Return the [x, y] coordinate for the center point of the cell that contains the specified text.  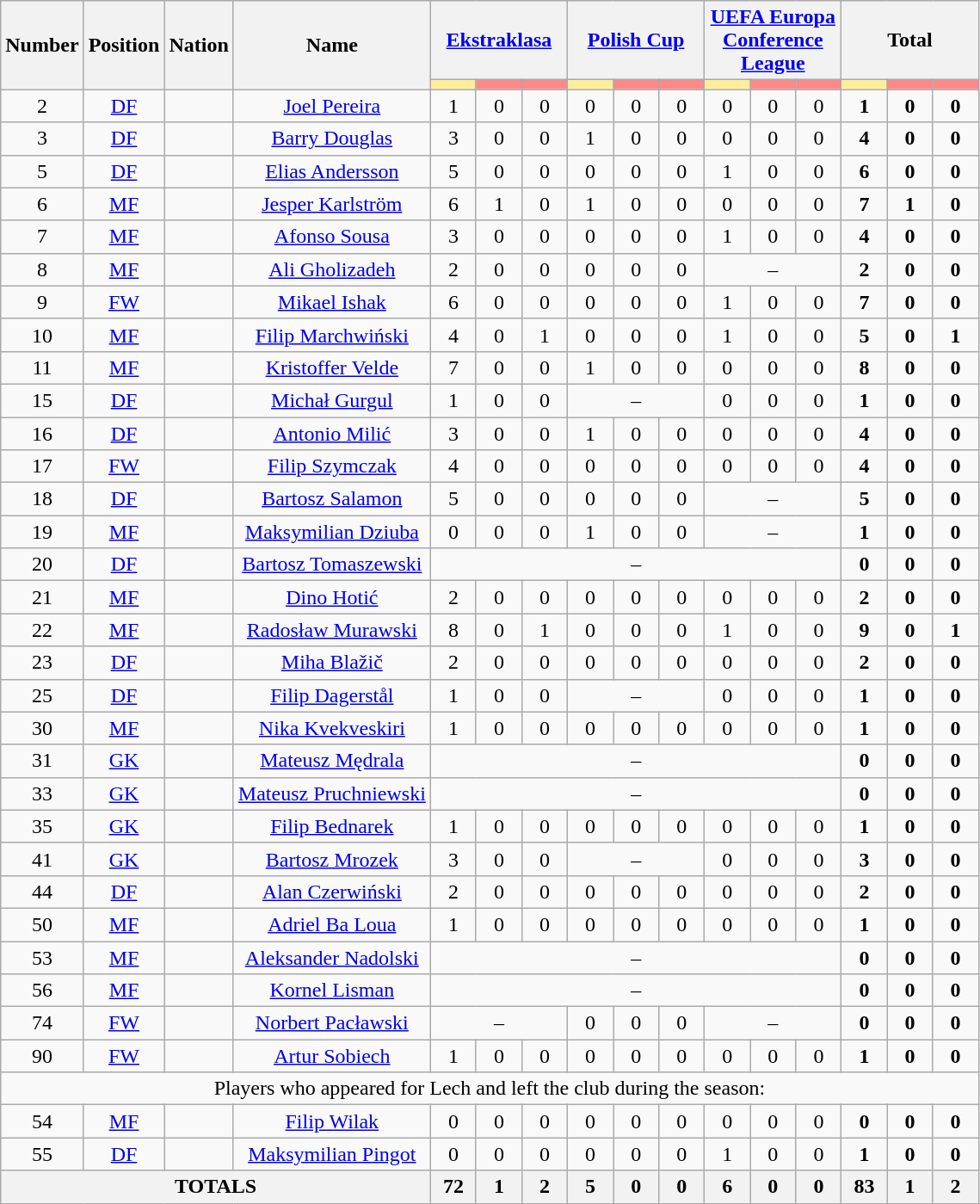
17 [42, 466]
83 [864, 1187]
Afonso Sousa [332, 237]
Michał Gurgul [332, 400]
20 [42, 565]
25 [42, 695]
Mikael Ishak [332, 302]
Alan Czerwiński [332, 892]
Kornel Lisman [332, 991]
Mateusz Pruchniewski [332, 793]
31 [42, 761]
33 [42, 793]
Filip Szymczak [332, 466]
54 [42, 1121]
Maksymilian Dziuba [332, 532]
Artur Sobiech [332, 1056]
Filip Bednarek [332, 826]
Jesper Karlström [332, 204]
Kristoffer Velde [332, 367]
Ali Gholizadeh [332, 269]
Filip Wilak [332, 1121]
Joel Pereira [332, 106]
Bartosz Mrozek [332, 859]
Mateusz Mędrala [332, 761]
Total [910, 40]
Nation [199, 45]
Dino Hotić [332, 597]
50 [42, 924]
Antonio Milić [332, 433]
Position [124, 45]
Norbert Pacławski [332, 1023]
Polish Cup [637, 40]
Bartosz Salamon [332, 499]
55 [42, 1154]
TOTALS [216, 1187]
Adriel Ba Loua [332, 924]
44 [42, 892]
90 [42, 1056]
11 [42, 367]
Miha Blažič [332, 663]
41 [42, 859]
Bartosz Tomaszewski [332, 565]
74 [42, 1023]
21 [42, 597]
Filip Dagerstål [332, 695]
35 [42, 826]
53 [42, 958]
Nika Kvekveskiri [332, 728]
Number [42, 45]
23 [42, 663]
Filip Marchwiński [332, 335]
72 [453, 1187]
18 [42, 499]
Ekstraklasa [499, 40]
Radosław Murawski [332, 630]
15 [42, 400]
16 [42, 433]
UEFA Europa Conference League [773, 40]
Elias Andersson [332, 171]
Barry Douglas [332, 139]
56 [42, 991]
Aleksander Nadolski [332, 958]
22 [42, 630]
30 [42, 728]
10 [42, 335]
Name [332, 45]
Maksymilian Pingot [332, 1154]
Players who appeared for Lech and left the club during the season: [490, 1089]
19 [42, 532]
